Capture the cell that displays the provided text and extract its [X, Y] central coordinate. 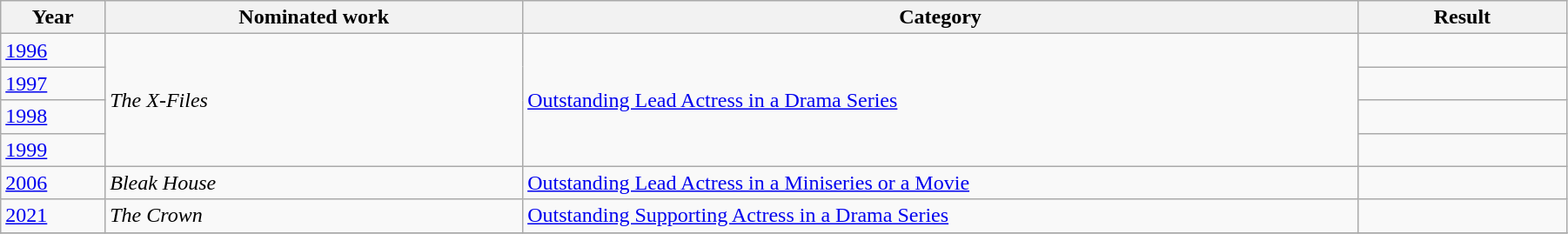
Outstanding Lead Actress in a Miniseries or a Movie [941, 183]
2021 [53, 216]
Bleak House [314, 183]
1997 [53, 84]
Result [1462, 17]
Nominated work [314, 17]
The X-Files [314, 100]
1999 [53, 150]
The Crown [314, 216]
2006 [53, 183]
Category [941, 17]
1996 [53, 50]
Year [53, 17]
Outstanding Supporting Actress in a Drama Series [941, 216]
Outstanding Lead Actress in a Drama Series [941, 100]
1998 [53, 117]
